Capture the cell that displays the provided text and extract its [x, y] central coordinate. 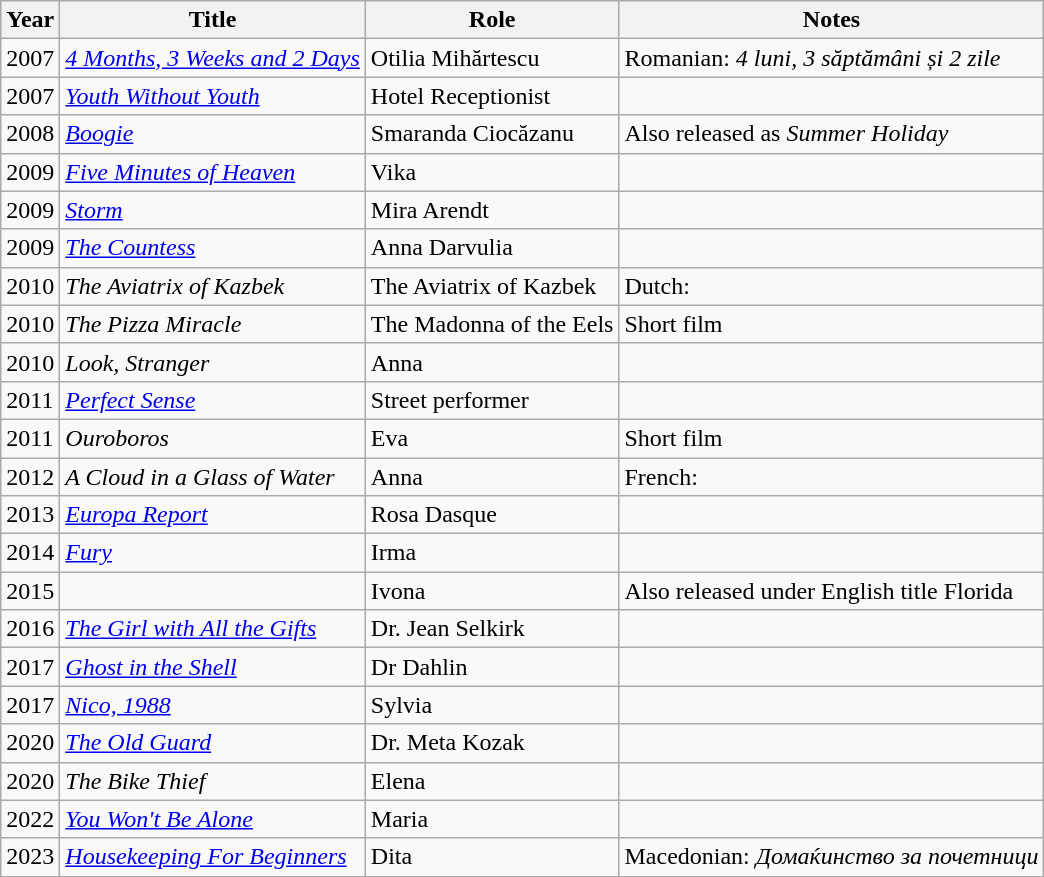
Sylvia [492, 705]
Housekeeping For Beginners [212, 857]
Youth Without Youth [212, 96]
You Won't Be Alone [212, 819]
Mira Arendt [492, 210]
Otilia Mihărtescu [492, 58]
The Girl with All the Gifts [212, 629]
Elena [492, 781]
Fury [212, 553]
The Bike Thief [212, 781]
2012 [30, 477]
Romanian: 4 luni, 3 săptămâni și 2 zile [832, 58]
Notes [832, 20]
The Countess [212, 248]
Perfect Sense [212, 400]
2014 [30, 553]
Dr. Jean Selkirk [492, 629]
2022 [30, 819]
Also released as Summer Holiday [832, 134]
Ghost in the Shell [212, 667]
4 Months, 3 Weeks and 2 Days [212, 58]
Dr Dahlin [492, 667]
The Madonna of the Eels [492, 324]
Hotel Receptionist [492, 96]
2015 [30, 591]
Storm [212, 210]
Role [492, 20]
Ivona [492, 591]
Ouroboros [212, 438]
2016 [30, 629]
2023 [30, 857]
Dita [492, 857]
Dutch: [832, 286]
French: [832, 477]
Vika [492, 172]
Irma [492, 553]
2013 [30, 515]
Five Minutes of Heaven [212, 172]
Dr. Meta Kozak [492, 743]
Macedonian: Домаќинство за почетници [832, 857]
Nico, 1988 [212, 705]
Look, Stranger [212, 362]
Title [212, 20]
Europa Report [212, 515]
Anna Darvulia [492, 248]
Rosa Dasque [492, 515]
The Pizza Miracle [212, 324]
Year [30, 20]
Also released under English title Florida [832, 591]
A Cloud in a Glass of Water [212, 477]
Street performer [492, 400]
Smaranda Ciocăzanu [492, 134]
2008 [30, 134]
Eva [492, 438]
Boogie [212, 134]
Maria [492, 819]
The Old Guard [212, 743]
